Pinpoint the cell where the given text exists, returning its (x, y) midpoint coordinate. 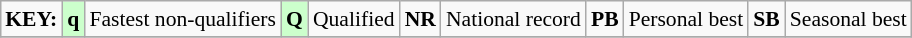
Personal best (686, 19)
Q (294, 19)
PB (605, 19)
Qualified (354, 19)
National record (514, 19)
Seasonal best (848, 19)
KEY: (31, 19)
NR (420, 19)
Fastest non-qualifiers (182, 19)
SB (766, 19)
q (73, 19)
